Return the (X, Y) coordinate for the center point of the cell that contains the specified text.  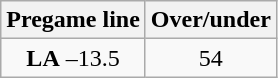
54 (210, 58)
LA –13.5 (74, 58)
Pregame line (74, 20)
Over/under (210, 20)
